Determine the (X, Y) coordinate at the center of the cell enclosing the given text.  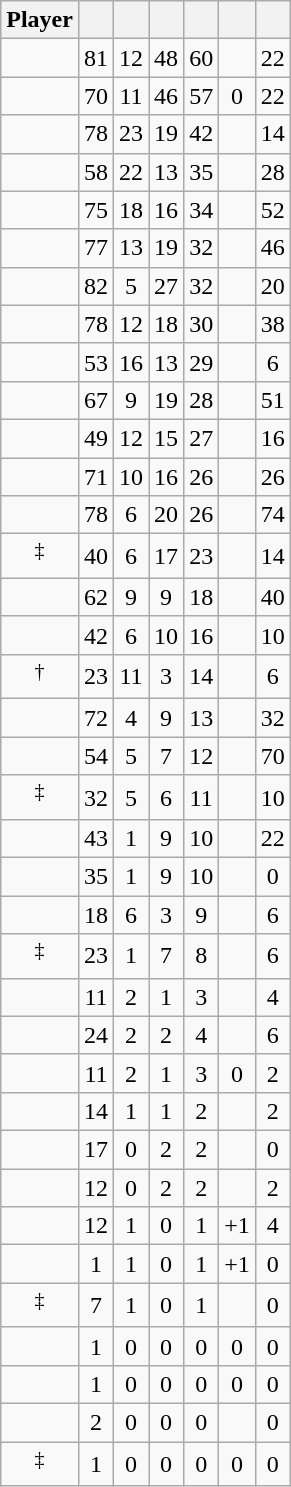
8 (202, 956)
71 (96, 477)
43 (96, 839)
77 (96, 248)
51 (272, 400)
81 (96, 58)
48 (166, 58)
52 (272, 210)
30 (202, 324)
57 (202, 96)
74 (272, 515)
† (40, 676)
75 (96, 210)
15 (166, 438)
58 (96, 172)
34 (202, 210)
Player (40, 20)
54 (96, 756)
82 (96, 286)
29 (202, 362)
72 (96, 718)
38 (272, 324)
62 (96, 597)
67 (96, 400)
60 (202, 58)
24 (96, 1035)
53 (96, 362)
49 (96, 438)
